Capture the cell that displays the provided text and extract its [x, y] central coordinate. 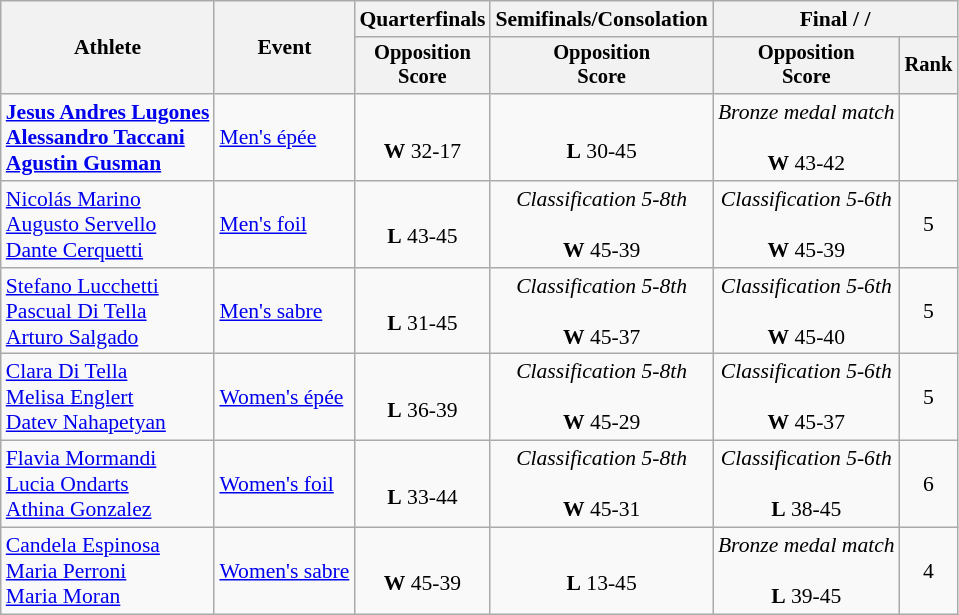
L 33-44 [422, 484]
Men's foil [284, 224]
Candela EspinosaMaria PerroniMaria Moran [108, 572]
L 36-39 [422, 398]
Quarterfinals [422, 19]
W 32-17 [422, 138]
Jesus Andres LugonesAlessandro TaccaniAgustin Gusman [108, 138]
Flavia MormandiLucia OndartsAthina Gonzalez [108, 484]
Athlete [108, 48]
L 13-45 [601, 572]
Men's sabre [284, 312]
W 45-39 [422, 572]
Women's sabre [284, 572]
Bronze medal matchL 39-45 [806, 572]
Bronze medal matchW 43-42 [806, 138]
Rank [929, 66]
Final / / [835, 19]
4 [929, 572]
L 31-45 [422, 312]
Clara Di TellaMelisa EnglertDatev Nahapetyan [108, 398]
Women's foil [284, 484]
Nicolás MarinoAugusto ServelloDante Cerquetti [108, 224]
Event [284, 48]
6 [929, 484]
Classification 5-8thW 45-31 [601, 484]
Classification 5-6thL 38-45 [806, 484]
Classification 5-8thW 45-37 [601, 312]
Classification 5-6thW 45-37 [806, 398]
Women's épée [284, 398]
L 43-45 [422, 224]
Classification 5-8thW 45-39 [601, 224]
Classification 5-6thW 45-39 [806, 224]
Men's épée [284, 138]
Classification 5-6thW 45-40 [806, 312]
Semifinals/Consolation [601, 19]
Stefano LucchettiPascual Di TellaArturo Salgado [108, 312]
L 30-45 [601, 138]
Classification 5-8thW 45-29 [601, 398]
